Output the (X, Y) coordinate of the center of the cell containing the given text.  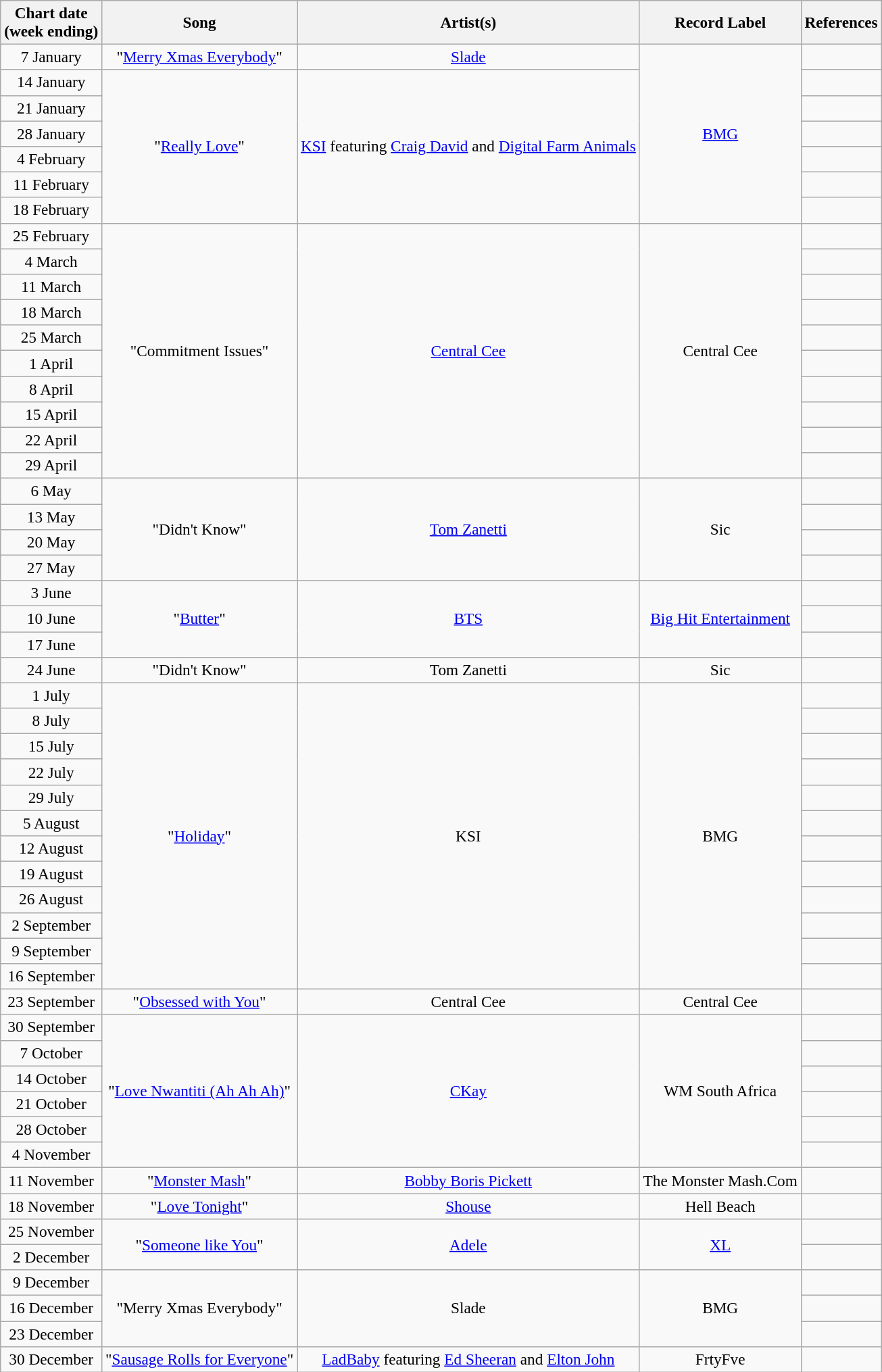
"Love Nwantiti (Ah Ah Ah)" (200, 1091)
25 November (51, 1231)
9 December (51, 1283)
1 July (51, 695)
16 December (51, 1308)
"Commitment Issues" (200, 351)
The Monster Mash.Com (720, 1180)
25 February (51, 236)
28 January (51, 133)
"Really Love" (200, 146)
4 February (51, 159)
8 July (51, 720)
7 October (51, 1053)
20 May (51, 542)
14 January (51, 82)
"Butter" (200, 618)
27 May (51, 568)
28 October (51, 1129)
23 September (51, 1002)
Song (200, 22)
21 January (51, 108)
10 June (51, 618)
KSI (469, 835)
"Someone like You" (200, 1244)
24 June (51, 670)
11 February (51, 185)
15 July (51, 746)
"Monster Mash" (200, 1180)
WM South Africa (720, 1091)
22 July (51, 772)
Shouse (469, 1206)
7 January (51, 57)
CKay (469, 1091)
3 June (51, 593)
"Sausage Rolls for Everyone" (200, 1359)
1 April (51, 363)
6 May (51, 491)
FrtyFve (720, 1359)
LadBaby featuring Ed Sheeran and Elton John (469, 1359)
Artist(s) (469, 22)
18 November (51, 1206)
Hell Beach (720, 1206)
Big Hit Entertainment (720, 618)
22 April (51, 440)
Bobby Boris Pickett (469, 1180)
29 April (51, 466)
"Holiday" (200, 835)
2 September (51, 925)
29 July (51, 798)
4 March (51, 261)
14 October (51, 1078)
21 October (51, 1104)
5 August (51, 823)
Chart date(week ending) (51, 22)
26 August (51, 900)
11 March (51, 287)
17 June (51, 644)
12 August (51, 848)
9 September (51, 950)
2 December (51, 1257)
30 December (51, 1359)
4 November (51, 1155)
References (841, 22)
30 September (51, 1027)
"Love Tonight" (200, 1206)
KSI featuring Craig David and Digital Farm Animals (469, 146)
18 March (51, 312)
15 April (51, 414)
11 November (51, 1180)
23 December (51, 1333)
Adele (469, 1244)
25 March (51, 338)
"Obsessed with You" (200, 1002)
Record Label (720, 22)
8 April (51, 389)
13 May (51, 516)
18 February (51, 210)
16 September (51, 976)
XL (720, 1244)
BTS (469, 618)
19 August (51, 874)
